Scan for the cell matching the given text and deliver its (X, Y) coordinate at center. 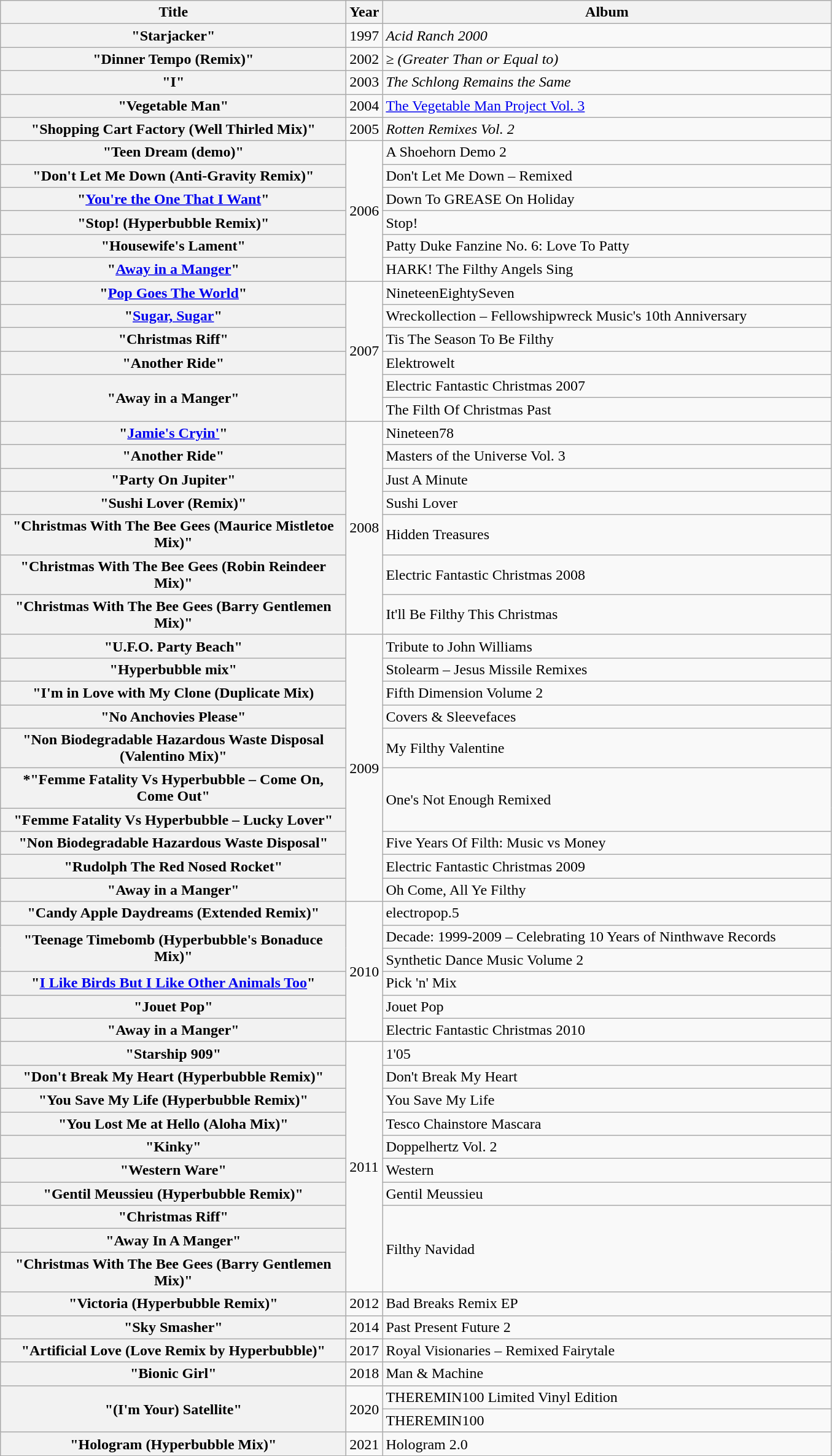
"Don't Break My Heart (Hyperbubble Remix)" (173, 1076)
Filthy Navidad (607, 1249)
Acid Ranch 2000 (607, 36)
"Non Biodegradable Hazardous Waste Disposal" (173, 843)
2014 (365, 1327)
"I Like Birds But I Like Other Animals Too" (173, 983)
electropop.5 (607, 913)
THEREMIN100 Limited Vinyl Edition (607, 1397)
2010 (365, 971)
2017 (365, 1350)
"Hologram (Hyperbubble Mix)" (173, 1444)
My Filthy Valentine (607, 748)
Tribute to John Williams (607, 646)
Don't Break My Heart (607, 1076)
Year (365, 12)
"Vegetable Man" (173, 106)
"Don't Let Me Down (Anti-Gravity Remix)" (173, 176)
"Away In A Manger" (173, 1240)
"Sugar, Sugar" (173, 316)
Electric Fantastic Christmas 2010 (607, 1030)
"You Lost Me at Hello (Aloha Mix)" (173, 1123)
THEREMIN100 (607, 1420)
Fifth Dimension Volume 2 (607, 693)
Down To GREASE On Holiday (607, 199)
2007 (365, 351)
You Save My Life (607, 1100)
"Gentil Meussieu (Hyperbubble Remix)" (173, 1194)
"Kinky" (173, 1147)
Stolearm – Jesus Missile Remixes (607, 669)
The Vegetable Man Project Vol. 3 (607, 106)
Hidden Treasures (607, 534)
"Bionic Girl" (173, 1374)
Stop! (607, 222)
≥ (Greater Than or Equal to) (607, 59)
"Candy Apple Daydreams (Extended Remix)" (173, 913)
Electric Fantastic Christmas 2008 (607, 575)
The Filth Of Christmas Past (607, 410)
2008 (365, 528)
Decade: 1999-2009 – Celebrating 10 Years of Ninthwave Records (607, 936)
Covers & Sleevefaces (607, 717)
"Christmas With The Bee Gees (Robin Reindeer Mix)" (173, 575)
Electric Fantastic Christmas 2009 (607, 866)
Jouet Pop (607, 1006)
Synthetic Dance Music Volume 2 (607, 960)
Patty Duke Fanzine No. 6: Love To Patty (607, 246)
"Dinner Tempo (Remix)" (173, 59)
"Housewife's Lament" (173, 246)
"Non Biodegradable Hazardous Waste Disposal (Valentino Mix)" (173, 748)
"Shopping Cart Factory (Well Thirled Mix)" (173, 129)
"Stop! (Hyperbubble Remix)" (173, 222)
Past Present Future 2 (607, 1327)
2021 (365, 1444)
2004 (365, 106)
A Shoehorn Demo 2 (607, 152)
"Rudolph The Red Nosed Rocket" (173, 866)
Sushi Lover (607, 503)
The Schlong Remains the Same (607, 82)
"Teenage Timebomb (Hyperbubble's Bonaduce Mix)" (173, 948)
2018 (365, 1374)
2005 (365, 129)
Pick 'n' Mix (607, 983)
"Sushi Lover (Remix)" (173, 503)
It'll Be Filthy This Christmas (607, 614)
Electric Fantastic Christmas 2007 (607, 386)
"Teen Dream (demo)" (173, 152)
"I'm in Love with My Clone (Duplicate Mix) (173, 693)
Hologram 2.0 (607, 1444)
"Pop Goes The World" (173, 293)
2006 (365, 211)
Royal Visionaries – Remixed Fairytale (607, 1350)
Five Years Of Filth: Music vs Money (607, 843)
"I" (173, 82)
"Femme Fatality Vs Hyperbubble – Lucky Lover" (173, 820)
"Artificial Love (Love Remix by Hyperbubble)" (173, 1350)
2003 (365, 82)
Man & Machine (607, 1374)
Doppelhertz Vol. 2 (607, 1147)
"U.F.O. Party Beach" (173, 646)
Western (607, 1170)
Just A Minute (607, 480)
Wreckollection – Fellowshipwreck Music's 10th Anniversary (607, 316)
Rotten Remixes Vol. 2 (607, 129)
Title (173, 12)
1'05 (607, 1053)
"Party On Jupiter" (173, 480)
"Hyperbubble mix" (173, 669)
"You Save My Life (Hyperbubble Remix)" (173, 1100)
Don't Let Me Down – Remixed (607, 176)
Tesco Chainstore Mascara (607, 1123)
2009 (365, 768)
2011 (365, 1167)
"Victoria (Hyperbubble Remix)" (173, 1304)
Elektrowelt (607, 363)
2012 (365, 1304)
Gentil Meussieu (607, 1194)
Nineteen78 (607, 433)
Bad Breaks Remix EP (607, 1304)
2002 (365, 59)
"(I'm Your) Satellite" (173, 1409)
"Christmas With The Bee Gees (Maurice Mistletoe Mix)" (173, 534)
Tis The Season To Be Filthy (607, 340)
One's Not Enough Remixed (607, 800)
"You're the One That I Want" (173, 199)
"No Anchovies Please" (173, 717)
"Jouet Pop" (173, 1006)
HARK! The Filthy Angels Sing (607, 269)
2020 (365, 1409)
NineteenEightySeven (607, 293)
Oh Come, All Ye Filthy (607, 890)
"Starjacker" (173, 36)
"Jamie's Cryin'" (173, 433)
"Sky Smasher" (173, 1327)
Album (607, 12)
Masters of the Universe Vol. 3 (607, 456)
1997 (365, 36)
"Western Ware" (173, 1170)
"Starship 909" (173, 1053)
*"Femme Fatality Vs Hyperbubble – Come On, Come Out" (173, 788)
